Output the (X, Y) coordinate of the center of the cell containing the given text.  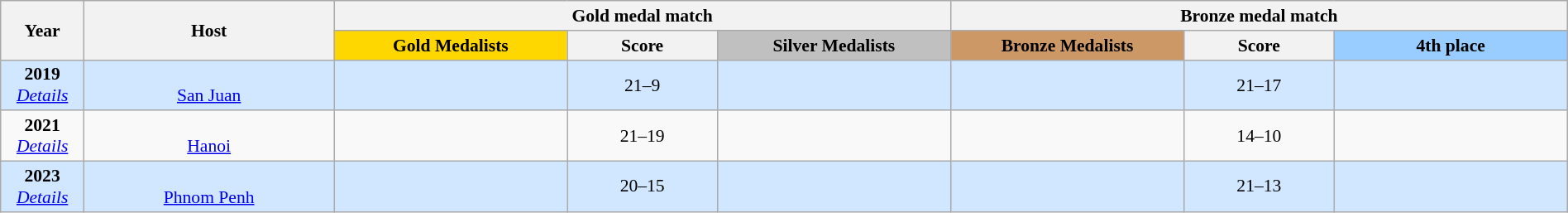
Silver Medalists (834, 46)
San Juan (209, 85)
Phnom Penh (209, 187)
2019Details (43, 85)
Host (209, 30)
Gold Medalists (451, 46)
Gold medal match (643, 16)
Bronze Medalists (1067, 46)
20–15 (642, 187)
4th place (1451, 46)
Bronze medal match (1259, 16)
21–9 (642, 85)
Hanoi (209, 136)
14–10 (1259, 136)
2021Details (43, 136)
21–19 (642, 136)
2023Details (43, 187)
21–17 (1259, 85)
Year (43, 30)
21–13 (1259, 187)
